Scan for the cell matching the given text and deliver its (X, Y) coordinate at center. 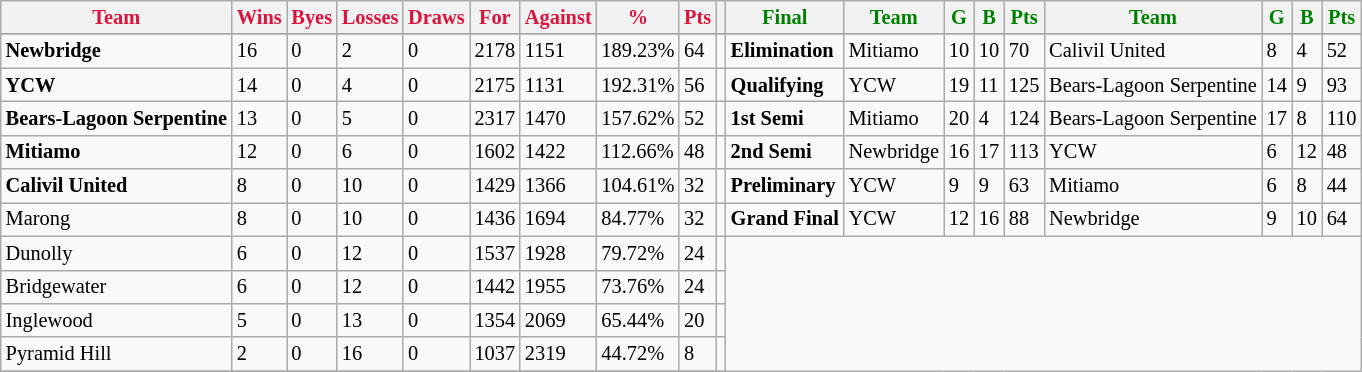
Pyramid Hill (116, 354)
2178 (495, 51)
112.66% (638, 152)
1151 (558, 51)
113 (1024, 152)
Inglewood (116, 320)
157.62% (638, 118)
125 (1024, 85)
Preliminary (785, 186)
1429 (495, 186)
93 (1342, 85)
Dunolly (116, 253)
Wins (260, 17)
192.31% (638, 85)
1st Semi (785, 118)
1537 (495, 253)
1955 (558, 287)
189.23% (638, 51)
Bridgewater (116, 287)
2319 (558, 354)
1131 (558, 85)
Qualifying (785, 85)
1928 (558, 253)
44 (1342, 186)
79.72% (638, 253)
1602 (495, 152)
Byes (311, 17)
2317 (495, 118)
Elimination (785, 51)
1422 (558, 152)
1442 (495, 287)
1694 (558, 219)
110 (1342, 118)
44.72% (638, 354)
65.44% (638, 320)
Marong (116, 219)
1436 (495, 219)
84.77% (638, 219)
Draws (436, 17)
1037 (495, 354)
63 (1024, 186)
Final (785, 17)
1470 (558, 118)
104.61% (638, 186)
For (495, 17)
2069 (558, 320)
2nd Semi (785, 152)
11 (989, 85)
19 (959, 85)
Losses (370, 17)
88 (1024, 219)
73.76% (638, 287)
Against (558, 17)
% (638, 17)
1366 (558, 186)
56 (698, 85)
2175 (495, 85)
1354 (495, 320)
124 (1024, 118)
Grand Final (785, 219)
70 (1024, 51)
